Detect which cell encompasses the target text, then output its [x, y] center coordinate. 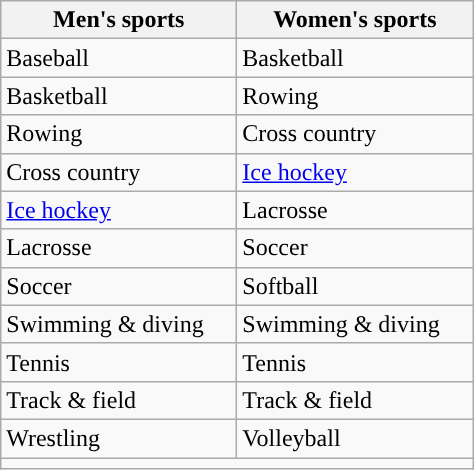
Baseball [119, 58]
Men's sports [119, 20]
Volleyball [355, 438]
Women's sports [355, 20]
Wrestling [119, 438]
Softball [355, 286]
